Detect which cell encompasses the target text, then output its [X, Y] center coordinate. 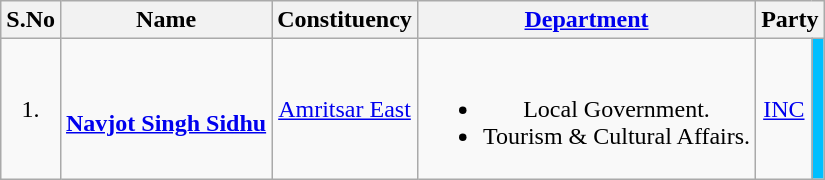
Department [586, 20]
Amritsar East [345, 109]
Navjot Singh Sidhu [166, 109]
S.No [31, 20]
Local Government.Tourism & Cultural Affairs. [586, 109]
Party [790, 20]
Constituency [345, 20]
INC [784, 109]
1. [31, 109]
Name [166, 20]
